Search for the cell housing the specified text and yield its (x, y) center coordinate. 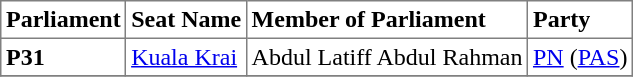
PN (PAS) (580, 57)
Member of Parliament (386, 20)
Parliament (64, 20)
Seat Name (186, 20)
Kuala Krai (186, 57)
Party (580, 20)
Abdul Latiff Abdul Rahman (386, 57)
P31 (64, 57)
